Determine the (x, y) coordinate at the center of the cell enclosing the given text.  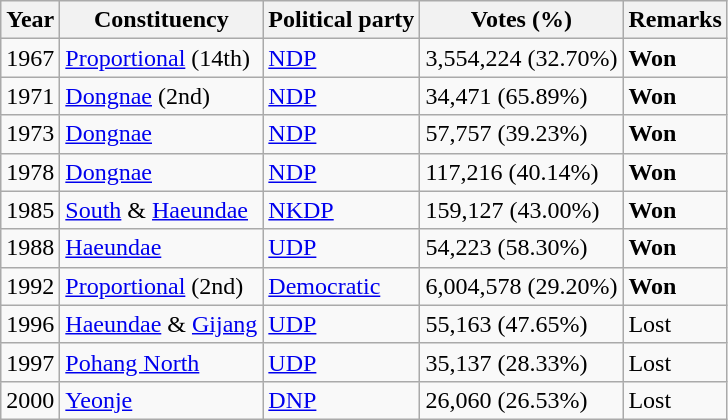
Year (30, 20)
159,127 (43.00%) (522, 210)
1996 (30, 324)
35,137 (28.33%) (522, 362)
1997 (30, 362)
Pohang North (162, 362)
Haeundae (162, 248)
NKDP (342, 210)
Political party (342, 20)
1978 (30, 172)
117,216 (40.14%) (522, 172)
Dongnae (2nd) (162, 96)
1967 (30, 58)
Constituency (162, 20)
Proportional (2nd) (162, 286)
34,471 (65.89%) (522, 96)
26,060 (26.53%) (522, 400)
1985 (30, 210)
Remarks (675, 20)
1971 (30, 96)
Votes (%) (522, 20)
1988 (30, 248)
Haeundae & Gijang (162, 324)
1992 (30, 286)
55,163 (47.65%) (522, 324)
Proportional (14th) (162, 58)
Yeonje (162, 400)
3,554,224 (32.70%) (522, 58)
6,004,578 (29.20%) (522, 286)
54,223 (58.30%) (522, 248)
57,757 (39.23%) (522, 134)
1973 (30, 134)
Democratic (342, 286)
DNP (342, 400)
South & Haeundae (162, 210)
2000 (30, 400)
